For the text-containing cell, return its midpoint in (x, y) coordinate format. 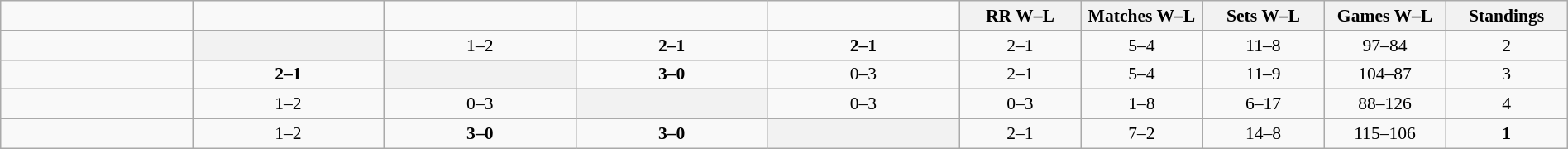
Games W–L (1384, 16)
11–9 (1264, 74)
1–8 (1141, 104)
115–106 (1384, 134)
88–126 (1384, 104)
Sets W–L (1264, 16)
2 (1507, 46)
Standings (1507, 16)
3 (1507, 74)
11–8 (1264, 46)
14–8 (1264, 134)
97–84 (1384, 46)
104–87 (1384, 74)
6–17 (1264, 104)
7–2 (1141, 134)
4 (1507, 104)
1 (1507, 134)
RR W–L (1021, 16)
Matches W–L (1141, 16)
